Provide the [X, Y] coordinate of the cell's center where the given text is located.  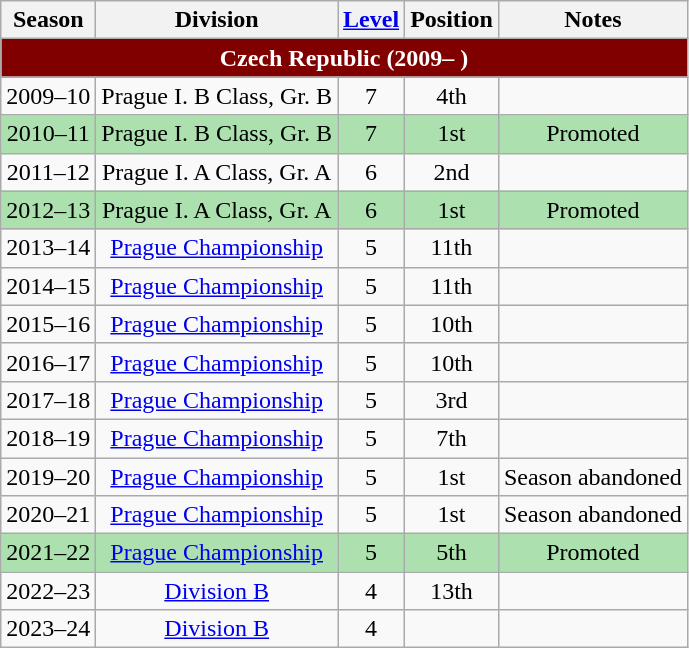
Level [372, 20]
Position [452, 20]
5th [452, 553]
3rd [452, 400]
2011–12 [48, 172]
Czech Republic (2009– ) [344, 58]
2018–19 [48, 438]
2016–17 [48, 362]
2013–14 [48, 248]
4th [452, 96]
2017–18 [48, 400]
2021–22 [48, 553]
2010–11 [48, 134]
2019–20 [48, 477]
2009–10 [48, 96]
Notes [592, 20]
13th [452, 591]
2023–24 [48, 629]
Division [217, 20]
7th [452, 438]
2022–23 [48, 591]
2015–16 [48, 324]
2014–15 [48, 286]
2020–21 [48, 515]
Season [48, 20]
2012–13 [48, 210]
2nd [452, 172]
